Pinpoint the cell where the given text exists, returning its (x, y) midpoint coordinate. 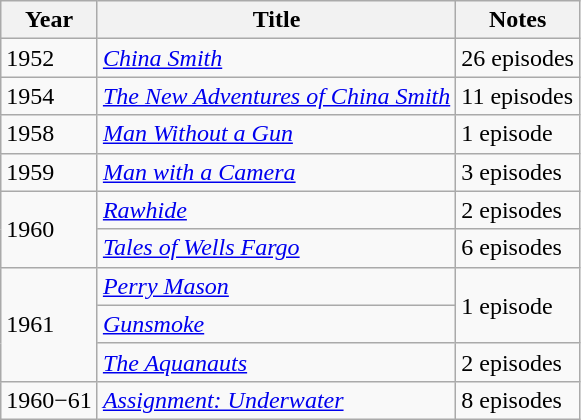
Rawhide (276, 210)
1961 (50, 324)
Man Without a Gun (276, 134)
1960 (50, 229)
Year (50, 20)
1952 (50, 58)
Title (276, 20)
China Smith (276, 58)
Notes (518, 20)
The Aquanauts (276, 362)
Gunsmoke (276, 324)
The New Adventures of China Smith (276, 96)
6 episodes (518, 248)
1959 (50, 172)
Assignment: Underwater (276, 400)
1958 (50, 134)
Perry Mason (276, 286)
1954 (50, 96)
1960−61 (50, 400)
26 episodes (518, 58)
3 episodes (518, 172)
11 episodes (518, 96)
8 episodes (518, 400)
Man with a Camera (276, 172)
Tales of Wells Fargo (276, 248)
